Determine the [x, y] coordinate at the center of the cell enclosing the given text.  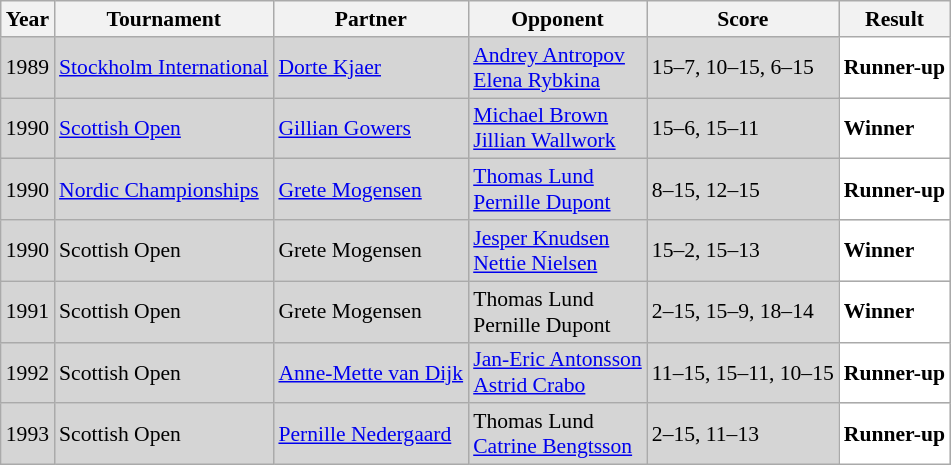
Pernille Nedergaard [370, 434]
Michael Brown Jillian Wallwork [558, 128]
1991 [28, 312]
Score [743, 19]
Jan-Eric Antonsson Astrid Crabo [558, 372]
Result [894, 19]
8–15, 12–15 [743, 190]
15–7, 10–15, 6–15 [743, 68]
Opponent [558, 19]
Tournament [164, 19]
Anne-Mette van Dijk [370, 372]
Dorte Kjaer [370, 68]
Gillian Gowers [370, 128]
2–15, 11–13 [743, 434]
Partner [370, 19]
15–6, 15–11 [743, 128]
1989 [28, 68]
Year [28, 19]
Andrey Antropov Elena Rybkina [558, 68]
Stockholm International [164, 68]
1992 [28, 372]
Thomas Lund Catrine Bengtsson [558, 434]
Nordic Championships [164, 190]
15–2, 15–13 [743, 250]
Jesper Knudsen Nettie Nielsen [558, 250]
1993 [28, 434]
11–15, 15–11, 10–15 [743, 372]
2–15, 15–9, 18–14 [743, 312]
